Return (X, Y) of the center of cell containing provided text 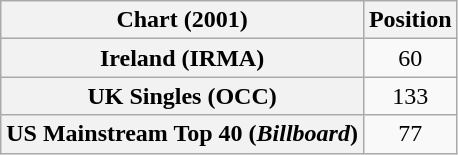
77 (410, 134)
Position (410, 20)
60 (410, 58)
UK Singles (OCC) (182, 96)
Chart (2001) (182, 20)
US Mainstream Top 40 (Billboard) (182, 134)
133 (410, 96)
Ireland (IRMA) (182, 58)
